Locate the cell with the specified text and output its (x, y) center coordinate. 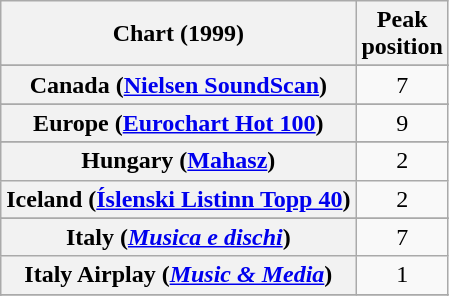
Peakposition (402, 34)
Europe (Eurochart Hot 100) (178, 123)
Iceland (Íslenski Listinn Topp 40) (178, 199)
Hungary (Mahasz) (178, 161)
Italy (Musica e dischi) (178, 237)
Canada (Nielsen SoundScan) (178, 85)
1 (402, 275)
Chart (1999) (178, 34)
Italy Airplay (Music & Media) (178, 275)
9 (402, 123)
